Find where the given text appears and provide that cell's center as [x, y] coordinate. 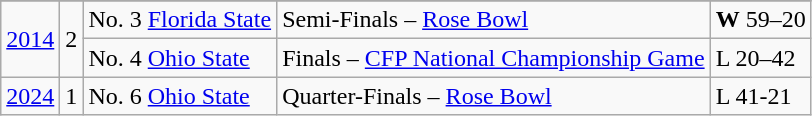
Semi-Finals – Rose Bowl [494, 20]
2 [72, 39]
L 41-21 [760, 96]
No. 3 Florida State [180, 20]
2014 [30, 39]
Quarter-Finals – Rose Bowl [494, 96]
L 20–42 [760, 58]
1 [72, 96]
2024 [30, 96]
W 59–20 [760, 20]
No. 4 Ohio State [180, 58]
No. 6 Ohio State [180, 96]
Finals – CFP National Championship Game [494, 58]
